Extract the (x, y) coordinate from the center of the cell holding the provided text.  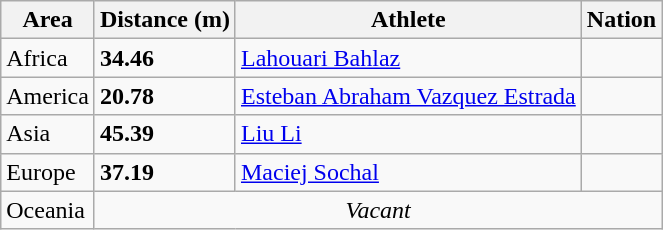
Athlete (408, 20)
Nation (621, 20)
Esteban Abraham Vazquez Estrada (408, 96)
Area (48, 20)
37.19 (164, 172)
Liu Li (408, 134)
Distance (m) (164, 20)
America (48, 96)
Vacant (378, 210)
Europe (48, 172)
34.46 (164, 58)
Oceania (48, 210)
Lahouari Bahlaz (408, 58)
Africa (48, 58)
Asia (48, 134)
Maciej Sochal (408, 172)
20.78 (164, 96)
45.39 (164, 134)
